Pinpoint the cell where the given text exists, returning its (X, Y) midpoint coordinate. 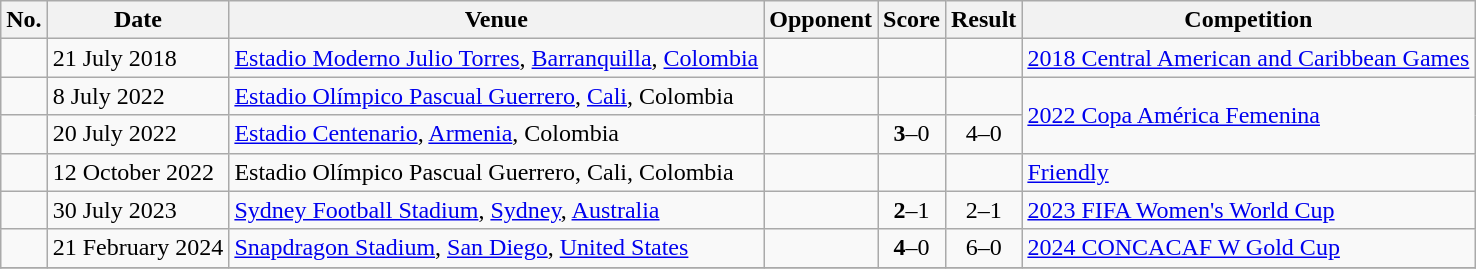
2018 Central American and Caribbean Games (1248, 58)
8 July 2022 (138, 96)
2024 CONCACAF W Gold Cup (1248, 248)
6–0 (983, 248)
3–0 (912, 134)
Date (138, 20)
Sydney Football Stadium, Sydney, Australia (496, 210)
21 February 2024 (138, 248)
Competition (1248, 20)
Friendly (1248, 172)
2023 FIFA Women's World Cup (1248, 210)
Snapdragon Stadium, San Diego, United States (496, 248)
Score (912, 20)
Venue (496, 20)
Result (983, 20)
21 July 2018 (138, 58)
Opponent (821, 20)
12 October 2022 (138, 172)
Estadio Moderno Julio Torres, Barranquilla, Colombia (496, 58)
20 July 2022 (138, 134)
No. (24, 20)
2022 Copa América Femenina (1248, 115)
30 July 2023 (138, 210)
Estadio Centenario, Armenia, Colombia (496, 134)
